Provide the (X, Y) coordinate of the cell's center where the given text is located.  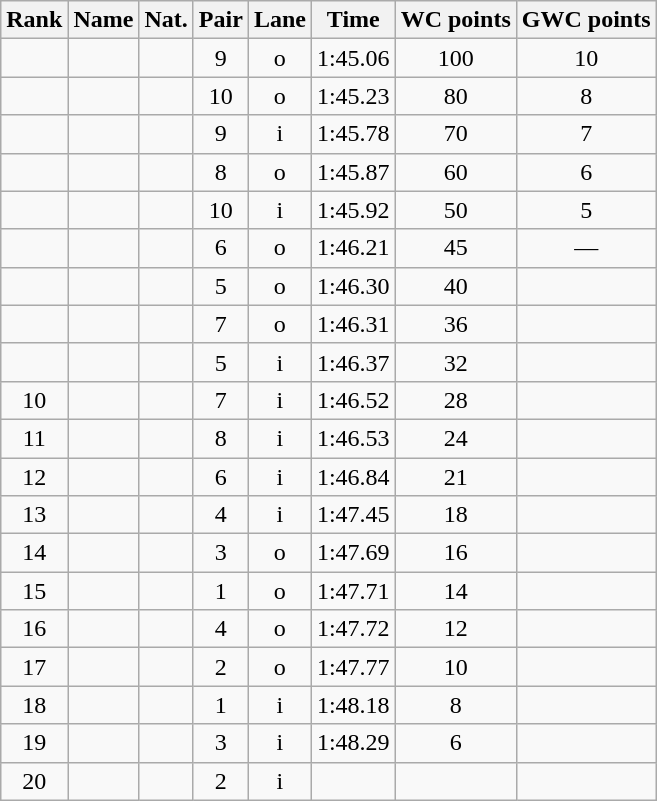
1:47.45 (353, 515)
1:46.31 (353, 324)
1:47.69 (353, 553)
1:45.23 (353, 96)
20 (34, 781)
21 (456, 477)
70 (456, 134)
17 (34, 667)
1:46.52 (353, 400)
80 (456, 96)
1:45.92 (353, 210)
1:46.84 (353, 477)
1:46.53 (353, 438)
Nat. (166, 20)
1:48.18 (353, 705)
— (586, 248)
Rank (34, 20)
Lane (280, 20)
1:47.77 (353, 667)
WC points (456, 20)
1:45.87 (353, 172)
1:46.37 (353, 362)
45 (456, 248)
60 (456, 172)
24 (456, 438)
32 (456, 362)
11 (34, 438)
Time (353, 20)
GWC points (586, 20)
1:47.71 (353, 591)
15 (34, 591)
1:46.30 (353, 286)
Name (104, 20)
36 (456, 324)
13 (34, 515)
50 (456, 210)
1:47.72 (353, 629)
1:45.78 (353, 134)
40 (456, 286)
28 (456, 400)
1:46.21 (353, 248)
19 (34, 743)
100 (456, 58)
1:45.06 (353, 58)
Pair (220, 20)
1:48.29 (353, 743)
